Extract the [x, y] coordinate from the center of the cell holding the provided text.  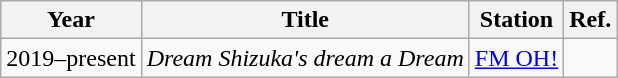
Title [305, 20]
Dream Shizuka's dream a Dream [305, 58]
Year [71, 20]
FM OH! [516, 58]
2019–present [71, 58]
Station [516, 20]
Ref. [590, 20]
